Find where the given text appears and provide that cell's center as (x, y) coordinate. 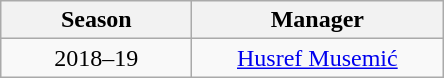
Manager (318, 20)
Husref Musemić (318, 58)
2018–19 (96, 58)
Season (96, 20)
